Detect which cell encompasses the target text, then output its [x, y] center coordinate. 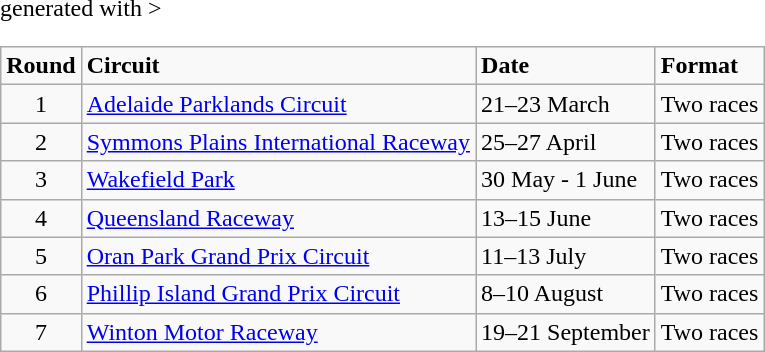
Phillip Island Grand Prix Circuit [278, 294]
4 [41, 218]
Format [710, 66]
Symmons Plains International Raceway [278, 142]
8–10 August [566, 294]
5 [41, 256]
6 [41, 294]
1 [41, 104]
Adelaide Parklands Circuit [278, 104]
7 [41, 332]
2 [41, 142]
Round [41, 66]
3 [41, 180]
19–21 September [566, 332]
30 May - 1 June [566, 180]
Queensland Raceway [278, 218]
21–23 March [566, 104]
Circuit [278, 66]
Winton Motor Raceway [278, 332]
25–27 April [566, 142]
Date [566, 66]
Wakefield Park [278, 180]
13–15 June [566, 218]
11–13 July [566, 256]
Oran Park Grand Prix Circuit [278, 256]
